Extract the [X, Y] coordinate from the center of the cell holding the provided text.  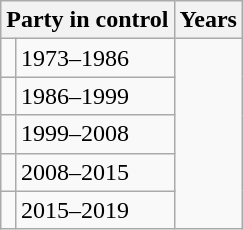
1999–2008 [94, 134]
Years [208, 20]
1986–1999 [94, 96]
1973–1986 [94, 58]
2015–2019 [94, 210]
2008–2015 [94, 172]
Party in control [88, 20]
